Scan for the cell matching the given text and deliver its [X, Y] coordinate at center. 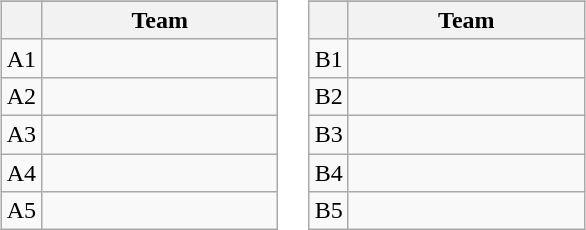
A3 [21, 134]
A4 [21, 173]
B3 [328, 134]
B2 [328, 96]
A5 [21, 211]
A1 [21, 58]
B5 [328, 211]
B1 [328, 58]
A2 [21, 96]
B4 [328, 173]
